Return [x, y] of the center of cell containing provided text 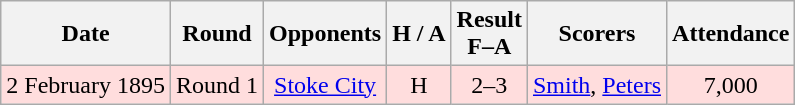
Attendance [731, 34]
Opponents [326, 34]
2–3 [489, 85]
Smith, Peters [596, 85]
ResultF–A [489, 34]
7,000 [731, 85]
Date [86, 34]
2 February 1895 [86, 85]
H / A [419, 34]
H [419, 85]
Round 1 [216, 85]
Scorers [596, 34]
Stoke City [326, 85]
Round [216, 34]
